Output the (x, y) coordinate of the center of the cell containing the given text.  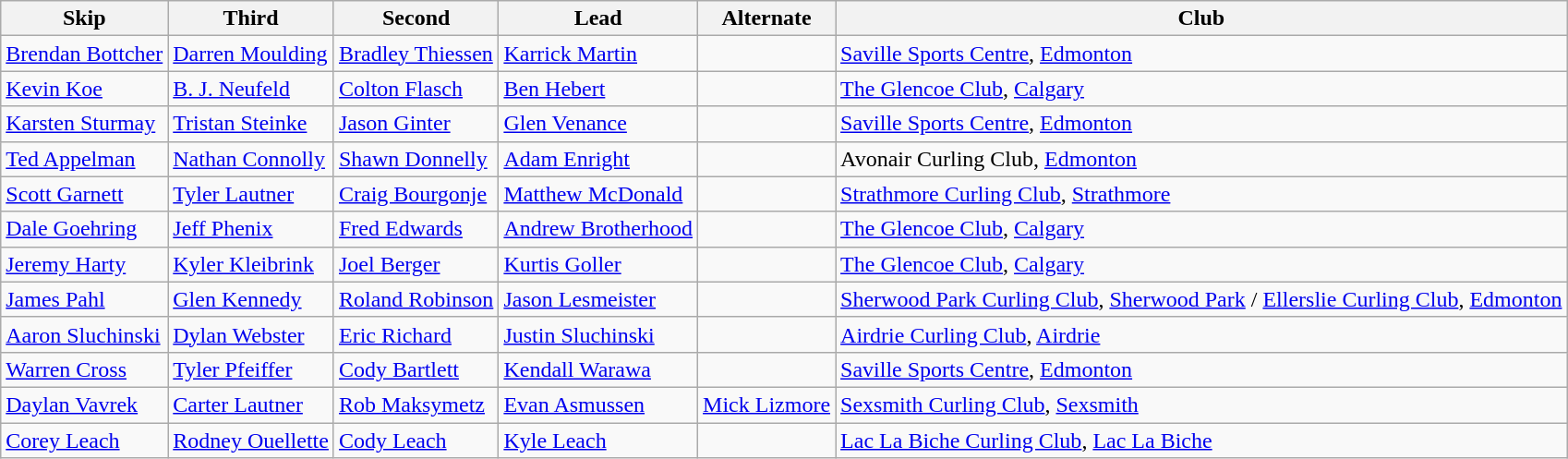
Kendall Warawa (598, 369)
Alternate (766, 18)
James Pahl (85, 299)
Glen Kennedy (251, 299)
Brendan Bottcher (85, 54)
Tyler Lautner (251, 194)
Nathan Connolly (251, 159)
Sexsmith Curling Club, Sexsmith (1201, 405)
Ted Appelman (85, 159)
Ben Hebert (598, 89)
Daylan Vavrek (85, 405)
Darren Moulding (251, 54)
Avonair Curling Club, Edmonton (1201, 159)
Craig Bourgonje (416, 194)
Glen Venance (598, 124)
Cody Bartlett (416, 369)
Jason Lesmeister (598, 299)
Club (1201, 18)
Adam Enright (598, 159)
Kyler Kleibrink (251, 264)
Skip (85, 18)
Andrew Brotherhood (598, 229)
Bradley Thiessen (416, 54)
Strathmore Curling Club, Strathmore (1201, 194)
Rob Maksymetz (416, 405)
Lead (598, 18)
Warren Cross (85, 369)
Tristan Steinke (251, 124)
Carter Lautner (251, 405)
Karrick Martin (598, 54)
Lac La Biche Curling Club, Lac La Biche (1201, 441)
Mick Lizmore (766, 405)
Shawn Donnelly (416, 159)
Karsten Sturmay (85, 124)
Cody Leach (416, 441)
Colton Flasch (416, 89)
Dale Goehring (85, 229)
Evan Asmussen (598, 405)
Kevin Koe (85, 89)
Sherwood Park Curling Club, Sherwood Park / Ellerslie Curling Club, Edmonton (1201, 299)
Airdrie Curling Club, Airdrie (1201, 334)
Kyle Leach (598, 441)
Jason Ginter (416, 124)
Eric Richard (416, 334)
Second (416, 18)
Joel Berger (416, 264)
Corey Leach (85, 441)
Matthew McDonald (598, 194)
Justin Sluchinski (598, 334)
Kurtis Goller (598, 264)
Jeremy Harty (85, 264)
Jeff Phenix (251, 229)
Aaron Sluchinski (85, 334)
Tyler Pfeiffer (251, 369)
Third (251, 18)
Fred Edwards (416, 229)
Rodney Ouellette (251, 441)
Dylan Webster (251, 334)
B. J. Neufeld (251, 89)
Roland Robinson (416, 299)
Scott Garnett (85, 194)
